Determine the [x, y] coordinate at the center of the cell enclosing the given text.  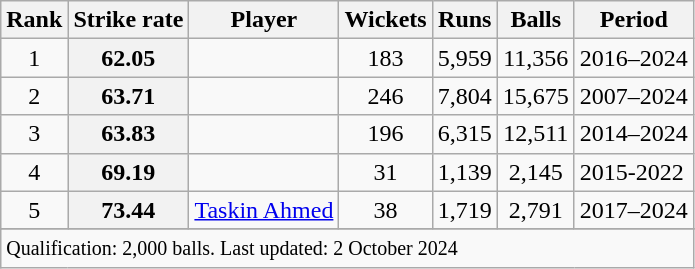
1 [34, 58]
4 [34, 172]
62.05 [128, 58]
31 [386, 172]
Wickets [386, 20]
6,315 [464, 134]
5,959 [464, 58]
15,675 [536, 96]
11,356 [536, 58]
Runs [464, 20]
2015-2022 [634, 172]
Balls [536, 20]
Qualification: 2,000 balls. Last updated: 2 October 2024 [348, 248]
1,719 [464, 210]
63.71 [128, 96]
1,139 [464, 172]
183 [386, 58]
3 [34, 134]
5 [34, 210]
2,791 [536, 210]
69.19 [128, 172]
12,511 [536, 134]
Strike rate [128, 20]
2016–2024 [634, 58]
2017–2024 [634, 210]
Taskin Ahmed [264, 210]
Rank [34, 20]
2014–2024 [634, 134]
196 [386, 134]
246 [386, 96]
7,804 [464, 96]
2,145 [536, 172]
Period [634, 20]
73.44 [128, 210]
Player [264, 20]
38 [386, 210]
2007–2024 [634, 96]
2 [34, 96]
63.83 [128, 134]
